Search for the cell housing the specified text and yield its [x, y] center coordinate. 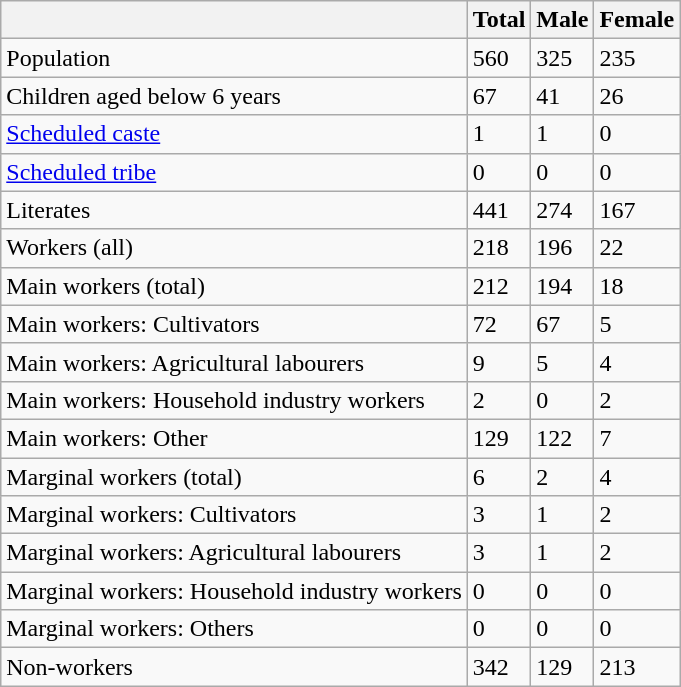
41 [562, 96]
274 [562, 210]
Female [637, 20]
218 [499, 248]
Main workers (total) [234, 286]
560 [499, 58]
325 [562, 58]
Literates [234, 210]
Marginal workers: Others [234, 629]
Marginal workers (total) [234, 477]
Main workers: Household industry workers [234, 400]
212 [499, 286]
7 [637, 438]
Main workers: Cultivators [234, 324]
Male [562, 20]
196 [562, 248]
Marginal workers: Cultivators [234, 515]
Marginal workers: Agricultural labourers [234, 553]
Workers (all) [234, 248]
194 [562, 286]
22 [637, 248]
Marginal workers: Household industry workers [234, 591]
122 [562, 438]
Main workers: Other [234, 438]
342 [499, 667]
Scheduled caste [234, 134]
Population [234, 58]
Scheduled tribe [234, 172]
6 [499, 477]
9 [499, 362]
167 [637, 210]
441 [499, 210]
Main workers: Agricultural labourers [234, 362]
72 [499, 324]
213 [637, 667]
18 [637, 286]
Total [499, 20]
235 [637, 58]
Non-workers [234, 667]
26 [637, 96]
Children aged below 6 years [234, 96]
